Pinpoint the cell where the given text exists, returning its (x, y) midpoint coordinate. 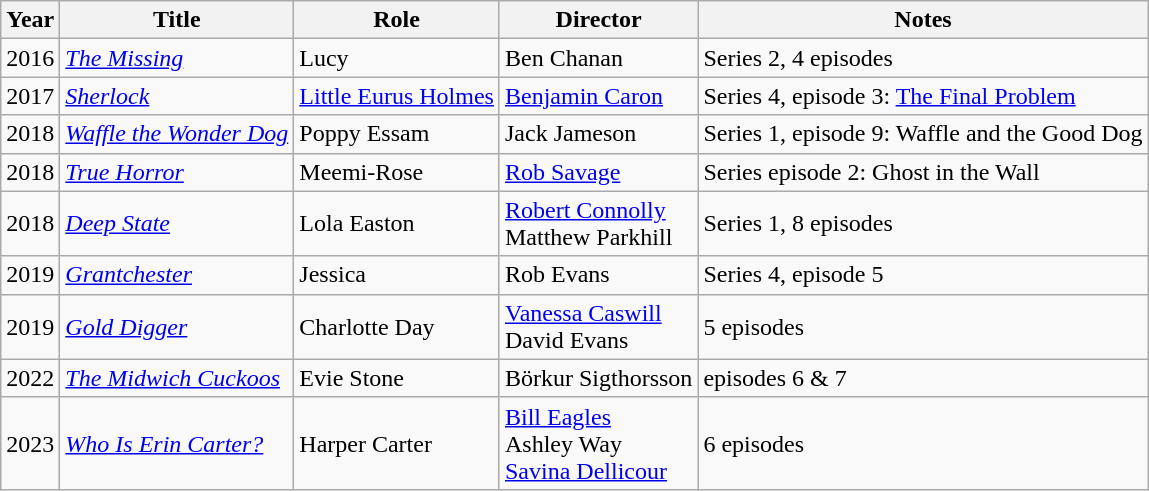
Bill EaglesAshley Way Savina Dellicour (598, 443)
Series 2, 4 episodes (923, 58)
Meemi-Rose (397, 172)
Role (397, 20)
Year (30, 20)
Vanessa CaswillDavid Evans (598, 326)
2023 (30, 443)
Evie Stone (397, 378)
True Horror (177, 172)
Ben Chanan (598, 58)
episodes 6 & 7 (923, 378)
Lucy (397, 58)
2016 (30, 58)
Series episode 2: Ghost in the Wall (923, 172)
Notes (923, 20)
Title (177, 20)
5 episodes (923, 326)
Jessica (397, 275)
Rob Evans (598, 275)
Jack Jameson (598, 134)
2017 (30, 96)
The Midwich Cuckoos (177, 378)
Poppy Essam (397, 134)
Waffle the Wonder Dog (177, 134)
Charlotte Day (397, 326)
Rob Savage (598, 172)
Series 4, episode 3: The Final Problem (923, 96)
Grantchester (177, 275)
Börkur Sigthorsson (598, 378)
Sherlock (177, 96)
Gold Digger (177, 326)
Who Is Erin Carter? (177, 443)
Director (598, 20)
The Missing (177, 58)
Series 4, episode 5 (923, 275)
6 episodes (923, 443)
Deep State (177, 224)
Benjamin Caron (598, 96)
Lola Easton (397, 224)
Series 1, episode 9: Waffle and the Good Dog (923, 134)
Little Eurus Holmes (397, 96)
Harper Carter (397, 443)
Series 1, 8 episodes (923, 224)
2022 (30, 378)
Robert ConnollyMatthew Parkhill (598, 224)
